Search for the cell housing the specified text and yield its (X, Y) center coordinate. 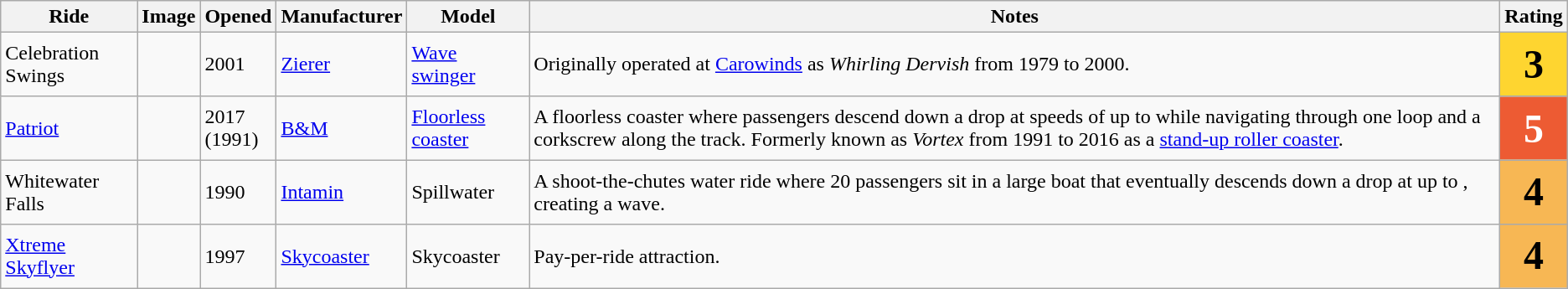
Whitewater Falls (69, 192)
1990 (238, 192)
Opened (238, 17)
Notes (1015, 17)
3 (1534, 65)
Celebration Swings (69, 65)
Intamin (342, 192)
Ride (69, 17)
Zierer (342, 65)
Rating (1534, 17)
Wave swinger (468, 65)
Pay-per-ride attraction. (1015, 255)
2001 (238, 65)
2017(1991) (238, 128)
Spillwater (468, 192)
A shoot-the-chutes water ride where 20 passengers sit in a large boat that eventually descends down a drop at up to , creating a wave. (1015, 192)
Manufacturer (342, 17)
Image (169, 17)
Patriot (69, 128)
Originally operated at Carowinds as Whirling Dervish from 1979 to 2000. (1015, 65)
B&M (342, 128)
Xtreme Skyflyer (69, 255)
Floorless coaster (468, 128)
5 (1534, 128)
Model (468, 17)
1997 (238, 255)
